Search for the cell housing the specified text and yield its (X, Y) center coordinate. 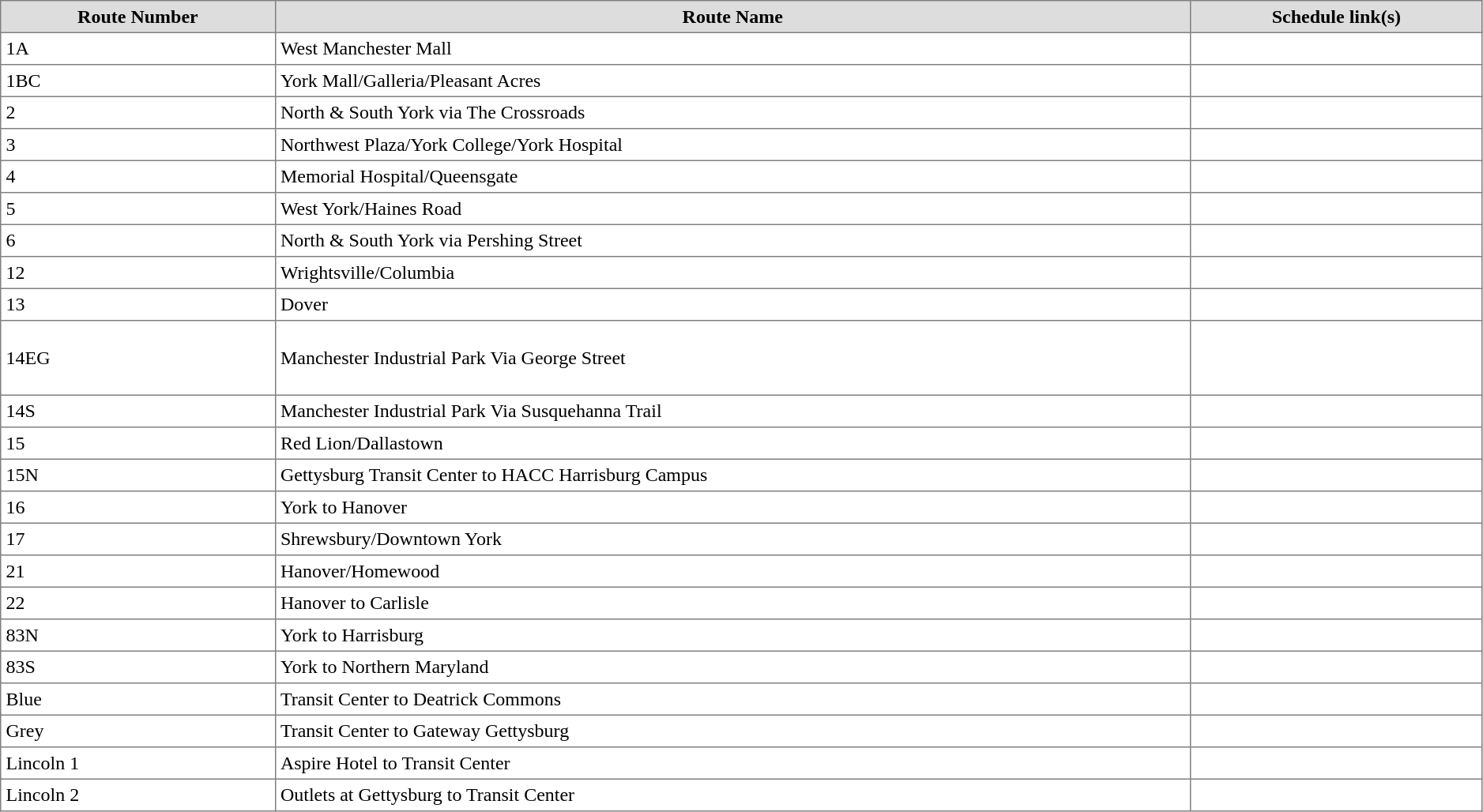
Grey (137, 731)
Outlets at Gettysburg to Transit Center (732, 795)
13 (137, 304)
Red Lion/Dallastown (732, 443)
15 (137, 443)
Dover (732, 304)
Route Number (137, 17)
14S (137, 411)
2 (137, 112)
83S (137, 667)
Lincoln 1 (137, 763)
Hanover to Carlisle (732, 603)
Gettysburg Transit Center to HACC Harrisburg Campus (732, 475)
Schedule link(s) (1336, 17)
Hanover/Homewood (732, 571)
Lincoln 2 (137, 795)
York Mall/Galleria/Pleasant Acres (732, 81)
4 (137, 176)
Manchester Industrial Park Via George Street (732, 358)
12 (137, 273)
Route Name (732, 17)
York to Harrisburg (732, 635)
West Manchester Mall (732, 48)
16 (137, 507)
3 (137, 145)
21 (137, 571)
1A (137, 48)
6 (137, 240)
Transit Center to Gateway Gettysburg (732, 731)
Shrewsbury/Downtown York (732, 539)
1BC (137, 81)
York to Northern Maryland (732, 667)
Blue (137, 699)
22 (137, 603)
Northwest Plaza/York College/York Hospital (732, 145)
North & South York via The Crossroads (732, 112)
5 (137, 209)
West York/Haines Road (732, 209)
York to Hanover (732, 507)
83N (137, 635)
Wrightsville/Columbia (732, 273)
17 (137, 539)
14EG (137, 358)
Memorial Hospital/Queensgate (732, 176)
Aspire Hotel to Transit Center (732, 763)
15N (137, 475)
North & South York via Pershing Street (732, 240)
Transit Center to Deatrick Commons (732, 699)
Manchester Industrial Park Via Susquehanna Trail (732, 411)
